Scan for the cell matching the given text and deliver its [x, y] coordinate at center. 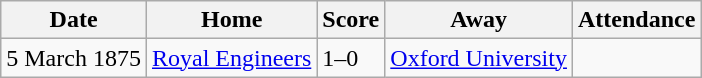
Date [74, 20]
Home [231, 20]
Attendance [636, 20]
Royal Engineers [231, 58]
Away [479, 20]
1–0 [351, 58]
Oxford University [479, 58]
5 March 1875 [74, 58]
Score [351, 20]
